Output the [X, Y] coordinate of the center of the cell containing the given text.  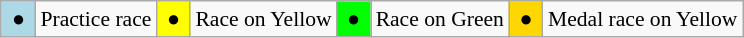
Medal race on Yellow [643, 19]
Practice race [96, 19]
Race on Green [440, 19]
Race on Yellow [263, 19]
